Provide the [x, y] coordinate of the cell's center where the given text is located.  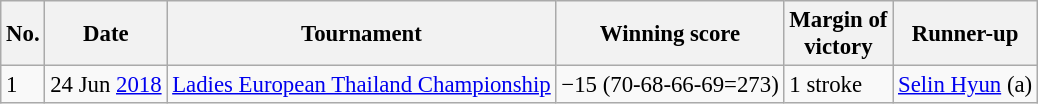
24 Jun 2018 [106, 85]
Date [106, 34]
1 stroke [838, 85]
Selin Hyun (a) [966, 85]
−15 (70-68-66-69=273) [670, 85]
1 [23, 85]
Margin ofvictory [838, 34]
No. [23, 34]
Tournament [362, 34]
Runner-up [966, 34]
Ladies European Thailand Championship [362, 85]
Winning score [670, 34]
